For the text-containing cell, return its midpoint in (X, Y) coordinate format. 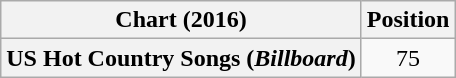
75 (408, 58)
Position (408, 20)
Chart (2016) (181, 20)
US Hot Country Songs (Billboard) (181, 58)
